Extract the [x, y] coordinate from the center of the cell holding the provided text.  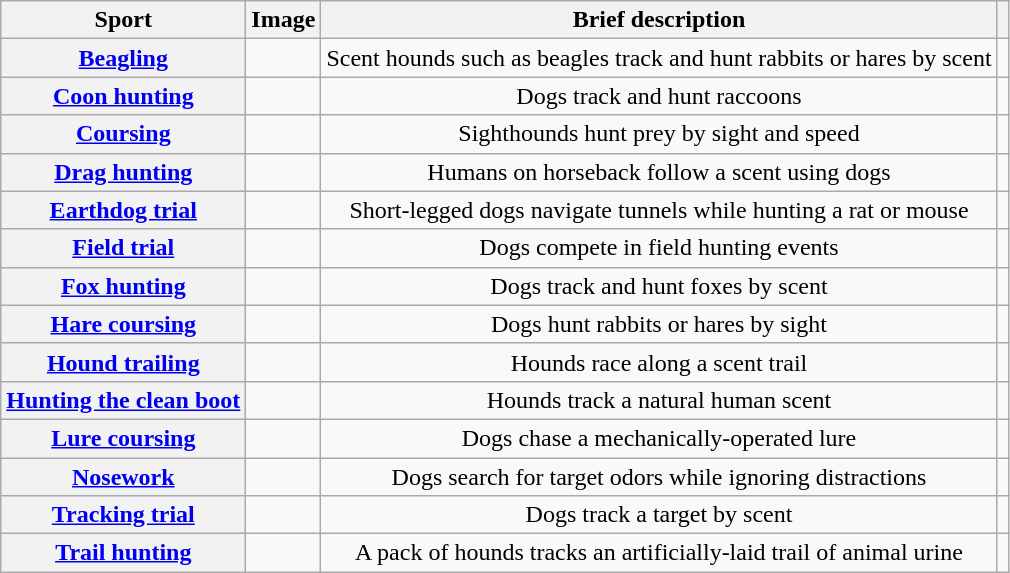
Hounds track a natural human scent [659, 400]
Hound trailing [124, 362]
Coon hunting [124, 96]
Hounds race along a scent trail [659, 362]
Earthdog trial [124, 210]
Dogs track and hunt foxes by scent [659, 286]
Image [284, 20]
Coursing [124, 134]
Nosework [124, 477]
A pack of hounds tracks an artificially-laid trail of animal urine [659, 553]
Dogs track a target by scent [659, 515]
Field trial [124, 248]
Dogs compete in field hunting events [659, 248]
Humans on horseback follow a scent using dogs [659, 172]
Fox hunting [124, 286]
Tracking trial [124, 515]
Scent hounds such as beagles track and hunt rabbits or hares by scent [659, 58]
Sport [124, 20]
Dogs chase a mechanically-operated lure [659, 438]
Brief description [659, 20]
Dogs track and hunt raccoons [659, 96]
Hare coursing [124, 324]
Short-legged dogs navigate tunnels while hunting a rat or mouse [659, 210]
Hunting the clean boot [124, 400]
Trail hunting [124, 553]
Beagling [124, 58]
Sighthounds hunt prey by sight and speed [659, 134]
Dogs hunt rabbits or hares by sight [659, 324]
Lure coursing [124, 438]
Dogs search for target odors while ignoring distractions [659, 477]
Drag hunting [124, 172]
